Output the (X, Y) coordinate of the center of the cell containing the given text.  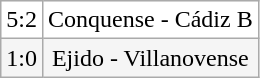
Conquense - Cádiz B (150, 20)
Ejido - Villanovense (150, 58)
5:2 (22, 20)
1:0 (22, 58)
